Identify which cell holds the provided text, then report its (X, Y) central coordinate. 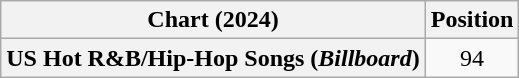
Chart (2024) (213, 20)
US Hot R&B/Hip-Hop Songs (Billboard) (213, 58)
94 (472, 58)
Position (472, 20)
